Provide the (X, Y) coordinate of the cell's center where the given text is located.  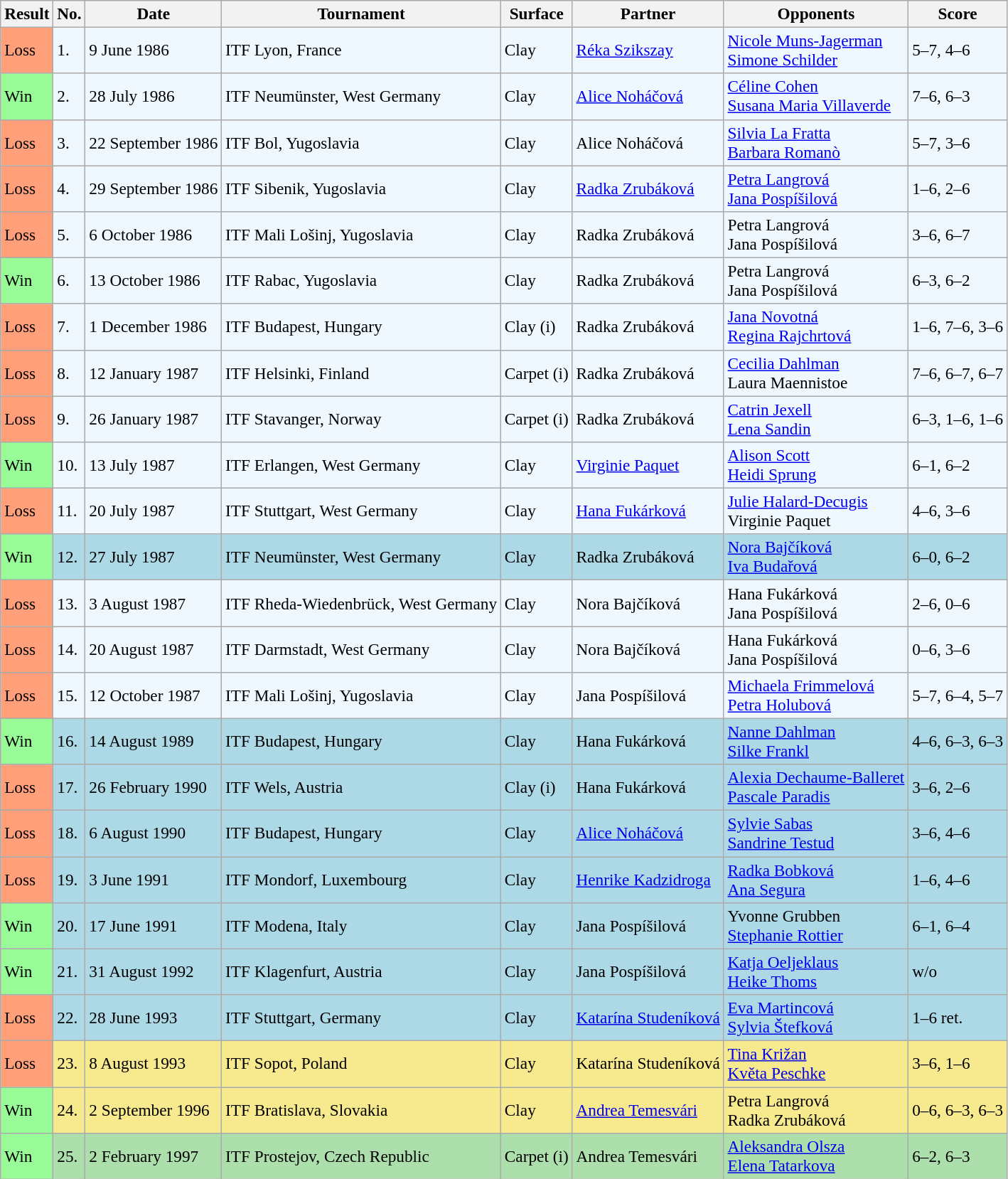
ITF Erlangen, West Germany (361, 465)
26 January 1987 (154, 418)
2 February 1997 (154, 1156)
1. (70, 50)
29 September 1986 (154, 188)
Date (154, 14)
3–6, 1–6 (958, 1064)
21. (70, 971)
20 August 1987 (154, 649)
12 January 1987 (154, 373)
Katja Oeljeklaus Heike Thoms (816, 971)
Silvia La Fratta Barbara Romanò (816, 142)
ITF Lyon, France (361, 50)
0–6, 6–3, 6–3 (958, 1109)
ITF Rabac, Yugoslavia (361, 280)
16. (70, 741)
Jana Novotná Regina Rajchrtová (816, 327)
w/o (958, 971)
3 August 1987 (154, 603)
Opponents (816, 14)
3–6, 4–6 (958, 833)
ITF Sibenik, Yugoslavia (361, 188)
24. (70, 1109)
0–6, 3–6 (958, 649)
Céline Cohen Susana Maria Villaverde (816, 97)
6–0, 6–2 (958, 558)
ITF Helsinki, Finland (361, 373)
Nicole Muns-Jagerman Simone Schilder (816, 50)
17 June 1991 (154, 926)
ITF Bol, Yugoslavia (361, 142)
2–6, 0–6 (958, 603)
ITF Darmstadt, West Germany (361, 649)
5. (70, 235)
6. (70, 280)
1–6, 4–6 (958, 879)
7–6, 6–7, 6–7 (958, 373)
22 September 1986 (154, 142)
Nanne Dahlman Silke Frankl (816, 741)
1 December 1986 (154, 327)
ITF Wels, Austria (361, 788)
12 October 1987 (154, 695)
13. (70, 603)
Surface (536, 14)
12. (70, 558)
Yvonne Grubben Stephanie Rottier (816, 926)
5–7, 4–6 (958, 50)
14. (70, 649)
ITF Prostejov, Czech Republic (361, 1156)
4–6, 3–6 (958, 511)
17. (70, 788)
ITF Rheda-Wiedenbrück, West Germany (361, 603)
Catrin Jexell Lena Sandin (816, 418)
ITF Stuttgart, West Germany (361, 511)
4–6, 6–3, 6–3 (958, 741)
4. (70, 188)
6–3, 1–6, 1–6 (958, 418)
13 October 1986 (154, 280)
ITF Stavanger, Norway (361, 418)
14 August 1989 (154, 741)
18. (70, 833)
3–6, 6–7 (958, 235)
ITF Modena, Italy (361, 926)
Réka Szikszay (648, 50)
5–7, 3–6 (958, 142)
Eva Martincová Sylvia Štefková (816, 1017)
1–6, 7–6, 3–6 (958, 327)
2 September 1996 (154, 1109)
Radka Bobková Ana Segura (816, 879)
3. (70, 142)
ITF Mondorf, Luxembourg (361, 879)
7–6, 6–3 (958, 97)
26 February 1990 (154, 788)
Cecilia Dahlman Laura Maennistoe (816, 373)
Virginie Paquet (648, 465)
6–1, 6–2 (958, 465)
20 July 1987 (154, 511)
22. (70, 1017)
Partner (648, 14)
31 August 1992 (154, 971)
ITF Bratislava, Slovakia (361, 1109)
Petra Langrová Radka Zrubáková (816, 1109)
6 October 1986 (154, 235)
Score (958, 14)
27 July 1987 (154, 558)
ITF Stuttgart, Germany (361, 1017)
Result (27, 14)
25. (70, 1156)
Tournament (361, 14)
20. (70, 926)
Sylvie Sabas Sandrine Testud (816, 833)
1–6, 2–6 (958, 188)
28 June 1993 (154, 1017)
Alexia Dechaume-Balleret Pascale Paradis (816, 788)
3–6, 2–6 (958, 788)
7. (70, 327)
ITF Sopot, Poland (361, 1064)
6–3, 6–2 (958, 280)
23. (70, 1064)
9 June 1986 (154, 50)
8 August 1993 (154, 1064)
Aleksandra Olsza Elena Tatarkova (816, 1156)
5–7, 6–4, 5–7 (958, 695)
Henrike Kadzidroga (648, 879)
10. (70, 465)
Nora Bajčíková Iva Budařová (816, 558)
6–2, 6–3 (958, 1156)
ITF Klagenfurt, Austria (361, 971)
Alison Scott Heidi Sprung (816, 465)
15. (70, 695)
9. (70, 418)
6–1, 6–4 (958, 926)
1–6 ret. (958, 1017)
13 July 1987 (154, 465)
11. (70, 511)
No. (70, 14)
Julie Halard-Decugis Virginie Paquet (816, 511)
2. (70, 97)
19. (70, 879)
28 July 1986 (154, 97)
6 August 1990 (154, 833)
3 June 1991 (154, 879)
Tina Križan Květa Peschke (816, 1064)
Michaela Frimmelová Petra Holubová (816, 695)
8. (70, 373)
